Return (x, y) of the center of cell containing provided text 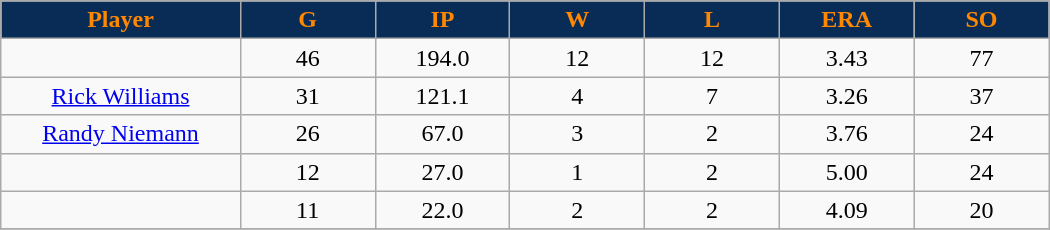
31 (308, 96)
Rick Williams (121, 96)
37 (982, 96)
4.09 (846, 210)
SO (982, 20)
4 (578, 96)
20 (982, 210)
IP (442, 20)
27.0 (442, 172)
L (712, 20)
26 (308, 134)
67.0 (442, 134)
22.0 (442, 210)
1 (578, 172)
Randy Niemann (121, 134)
G (308, 20)
3.26 (846, 96)
ERA (846, 20)
3 (578, 134)
11 (308, 210)
7 (712, 96)
3.43 (846, 58)
46 (308, 58)
77 (982, 58)
3.76 (846, 134)
121.1 (442, 96)
Player (121, 20)
5.00 (846, 172)
194.0 (442, 58)
W (578, 20)
